Provide the (X, Y) coordinate of the cell's center where the given text is located.  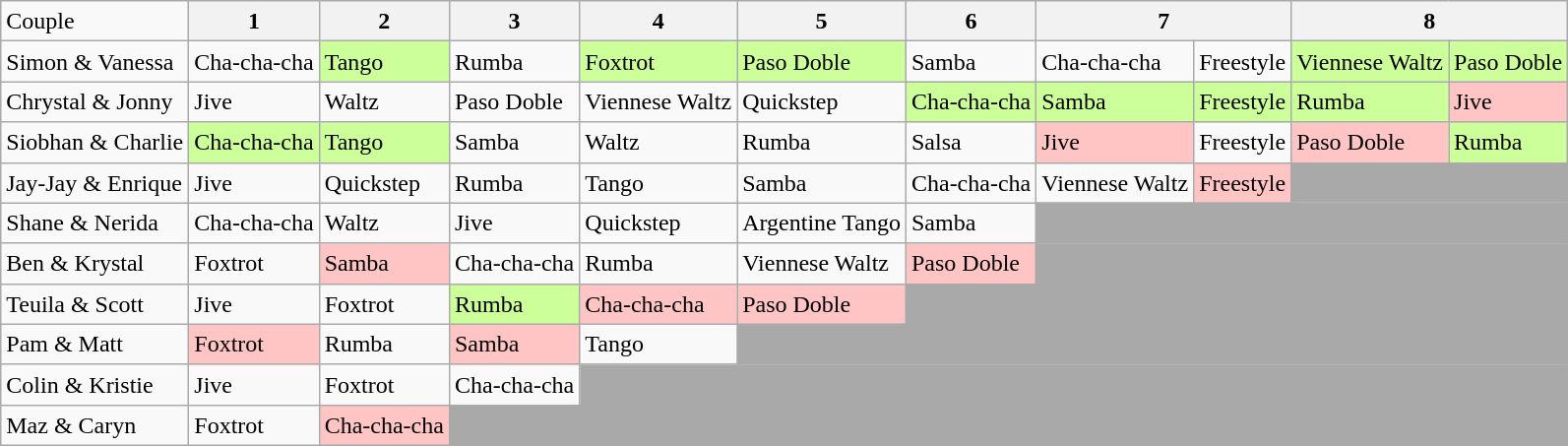
1 (254, 22)
Colin & Kristie (94, 384)
6 (971, 22)
Siobhan & Charlie (94, 142)
Ben & Krystal (94, 264)
5 (822, 22)
8 (1429, 22)
Couple (94, 22)
Argentine Tango (822, 223)
7 (1163, 22)
Maz & Caryn (94, 425)
Shane & Nerida (94, 223)
Pam & Matt (94, 345)
2 (384, 22)
Jay-Jay & Enrique (94, 183)
Salsa (971, 142)
3 (514, 22)
Chrystal & Jonny (94, 102)
Teuila & Scott (94, 303)
4 (659, 22)
Simon & Vanessa (94, 61)
